Output the [X, Y] coordinate of the center of the cell containing the given text.  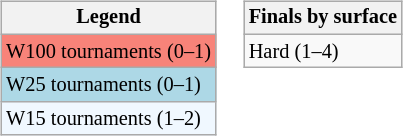
Finals by surface [323, 18]
Legend [108, 18]
W100 tournaments (0–1) [108, 51]
Hard (1–4) [323, 51]
W15 tournaments (1–2) [108, 119]
W25 tournaments (0–1) [108, 85]
